Extract the (x, y) coordinate from the center of the cell holding the provided text.  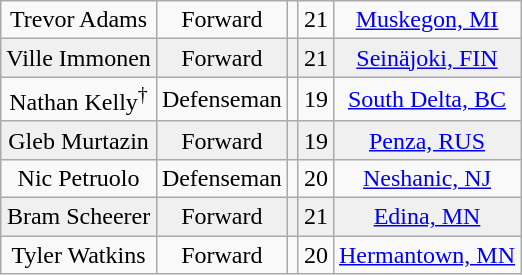
Nic Petruolo (79, 178)
Seinäjoki, FIN (426, 58)
Ville Immonen (79, 58)
Edina, MN (426, 217)
Hermantown, MN (426, 255)
Penza, RUS (426, 140)
Bram Scheerer (79, 217)
Muskegon, MI (426, 20)
Trevor Adams (79, 20)
Neshanic, NJ (426, 178)
Tyler Watkins (79, 255)
Nathan Kelly† (79, 100)
Gleb Murtazin (79, 140)
South Delta, BC (426, 100)
